Scan for the cell matching the given text and deliver its [x, y] coordinate at center. 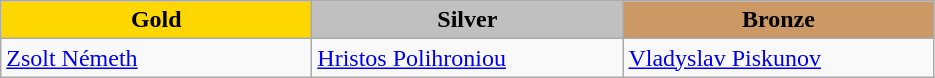
Zsolt Németh [156, 58]
Hristos Polihroniou [468, 58]
Bronze [778, 20]
Gold [156, 20]
Silver [468, 20]
Vladyslav Piskunov [778, 58]
